Search for the cell housing the specified text and yield its (x, y) center coordinate. 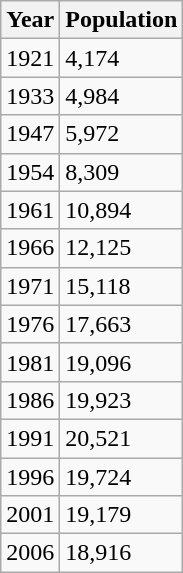
19,179 (122, 515)
4,984 (122, 96)
19,724 (122, 477)
15,118 (122, 286)
1996 (30, 477)
1954 (30, 172)
1986 (30, 400)
1976 (30, 324)
2001 (30, 515)
20,521 (122, 438)
17,663 (122, 324)
4,174 (122, 58)
5,972 (122, 134)
1947 (30, 134)
1921 (30, 58)
10,894 (122, 210)
1961 (30, 210)
19,923 (122, 400)
18,916 (122, 553)
19,096 (122, 362)
8,309 (122, 172)
1981 (30, 362)
Year (30, 20)
2006 (30, 553)
1991 (30, 438)
1966 (30, 248)
1933 (30, 96)
1971 (30, 286)
Population (122, 20)
12,125 (122, 248)
